Return the [X, Y] coordinate for the center point of the cell that contains the specified text.  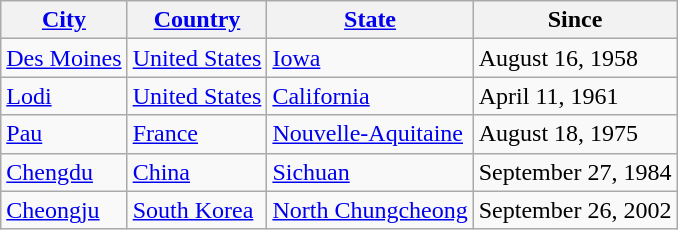
City [64, 20]
Since [575, 20]
Country [197, 20]
Cheongju [64, 210]
Chengdu [64, 172]
China [197, 172]
South Korea [197, 210]
April 11, 1961 [575, 96]
Nouvelle-Aquitaine [370, 134]
September 27, 1984 [575, 172]
August 16, 1958 [575, 58]
North Chungcheong [370, 210]
Pau [64, 134]
France [197, 134]
California [370, 96]
Iowa [370, 58]
Lodi [64, 96]
September 26, 2002 [575, 210]
August 18, 1975 [575, 134]
State [370, 20]
Sichuan [370, 172]
Des Moines [64, 58]
